Search for the cell housing the specified text and yield its [X, Y] center coordinate. 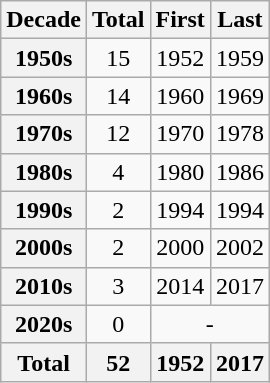
52 [118, 362]
1980 [180, 172]
2000 [180, 248]
2000s [44, 248]
2010s [44, 286]
3 [118, 286]
1969 [240, 96]
2014 [180, 286]
1980s [44, 172]
4 [118, 172]
14 [118, 96]
First [180, 20]
Last [240, 20]
1970 [180, 134]
1959 [240, 58]
1978 [240, 134]
0 [118, 324]
1960s [44, 96]
- [210, 324]
2020s [44, 324]
1970s [44, 134]
1990s [44, 210]
12 [118, 134]
1960 [180, 96]
2002 [240, 248]
Decade [44, 20]
1986 [240, 172]
1950s [44, 58]
15 [118, 58]
